From the cell containing the given text, extract its center point as [X, Y] coordinate. 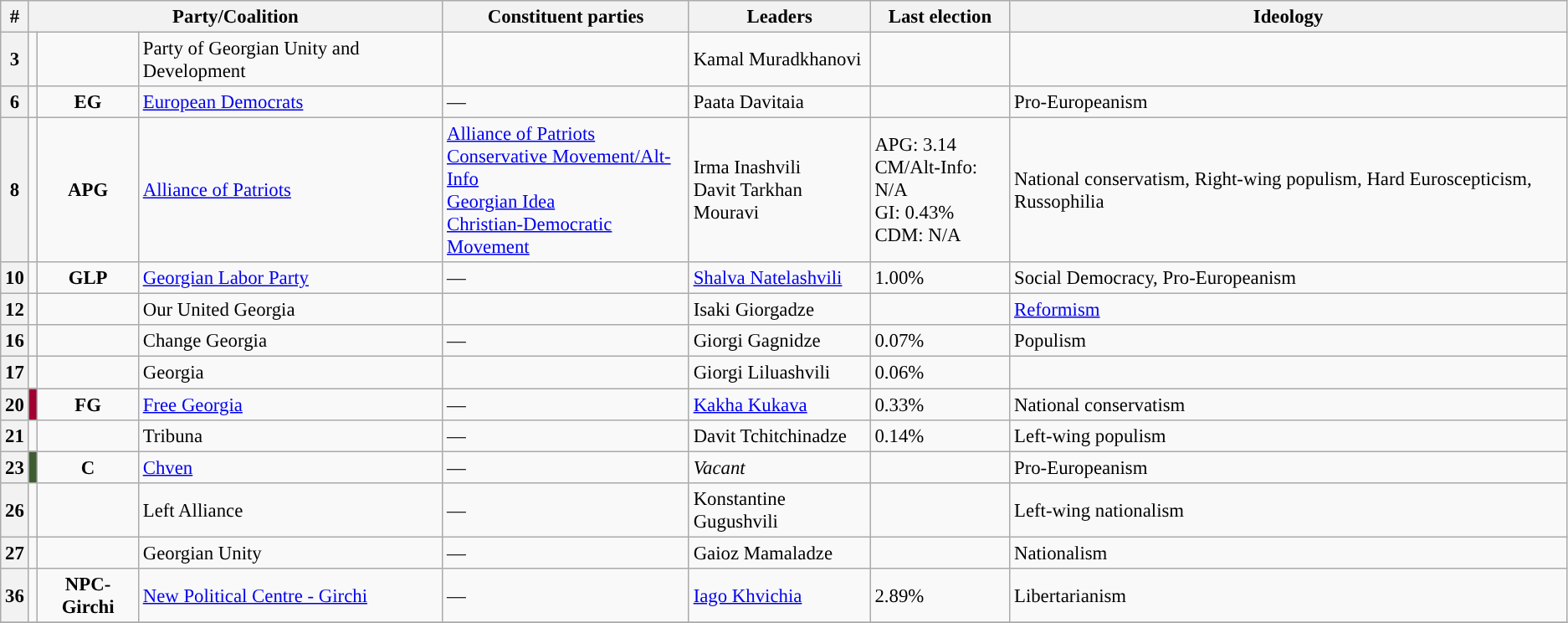
Reformism [1289, 310]
12 [15, 310]
Populism [1289, 341]
Free Georgia [290, 404]
27 [15, 553]
Isaki Giorgadze [780, 310]
Irma InashviliDavit Tarkhan Mouravi [780, 191]
Party of Georgian Unity and Development [290, 60]
Last election [940, 17]
6 [15, 102]
Alliance of PatriotsConservative Movement/Alt-InfoGeorgian IdeaChristian-Democratic Movement [566, 191]
Chven [290, 467]
Our United Georgia [290, 310]
23 [15, 467]
EG [89, 102]
0.14% [940, 435]
APG [89, 191]
European Democrats [290, 102]
National conservatism [1289, 404]
NPC-Girchi [89, 596]
C [89, 467]
36 [15, 596]
Shalva Natelashvili [780, 278]
10 [15, 278]
Constituent parties [566, 17]
21 [15, 435]
Alliance of Patriots [290, 191]
Ideology [1289, 17]
Left-wing nationalism [1289, 509]
Kakha Kukava [780, 404]
8 [15, 191]
26 [15, 509]
Left Alliance [290, 509]
Tribuna [290, 435]
Nationalism [1289, 553]
Leaders [780, 17]
20 [15, 404]
Change Georgia [290, 341]
Party/Coalition [236, 17]
Georgian Unity [290, 553]
Konstantine Gugushvili [780, 509]
National conservatism, Right-wing populism, Hard Euroscepticism, Russophilia [1289, 191]
Georgian Labor Party [290, 278]
Georgia [290, 373]
0.33% [940, 404]
Iago Khvichia [780, 596]
3 [15, 60]
Social Democracy, Pro-Europeanism [1289, 278]
FG [89, 404]
# [15, 17]
GLP [89, 278]
1.00% [940, 278]
Vacant [780, 467]
16 [15, 341]
New Political Centre - Girchi [290, 596]
17 [15, 373]
Gaioz Mamaladze [780, 553]
2.89% [940, 596]
Paata Davitaia [780, 102]
0.07% [940, 341]
Kamal Muradkhanovi [780, 60]
0.06% [940, 373]
Davit Tchitchinadze [780, 435]
Libertarianism [1289, 596]
Giorgi Liluashvili [780, 373]
Giorgi Gagnidze [780, 341]
APG: 3.14CM/Alt-Info: N/AGI: 0.43%CDM: N/A [940, 191]
Left-wing populism [1289, 435]
